Extract the (x, y) coordinate from the center of the cell holding the provided text.  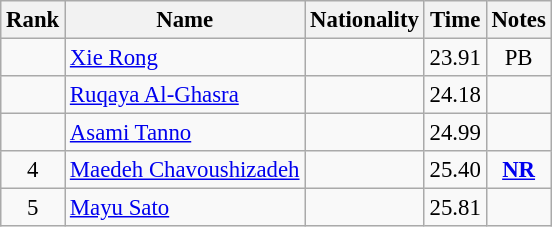
Notes (518, 20)
Mayu Sato (185, 208)
Nationality (364, 20)
NR (518, 170)
Xie Rong (185, 58)
24.99 (455, 133)
Name (185, 20)
Asami Tanno (185, 133)
24.18 (455, 95)
Maedeh Chavoushizadeh (185, 170)
PB (518, 58)
4 (33, 170)
25.81 (455, 208)
Ruqaya Al-Ghasra (185, 95)
25.40 (455, 170)
Time (455, 20)
23.91 (455, 58)
Rank (33, 20)
5 (33, 208)
